Find where the given text appears and provide that cell's center as [x, y] coordinate. 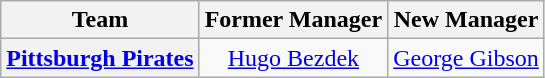
Hugo Bezdek [294, 58]
Team [100, 20]
Pittsburgh Pirates [100, 58]
George Gibson [466, 58]
Former Manager [294, 20]
New Manager [466, 20]
